Find where the given text appears and provide that cell's center as (x, y) coordinate. 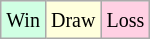
Loss (126, 20)
Draw (72, 20)
Win (24, 20)
